Detect which cell encompasses the target text, then output its [X, Y] center coordinate. 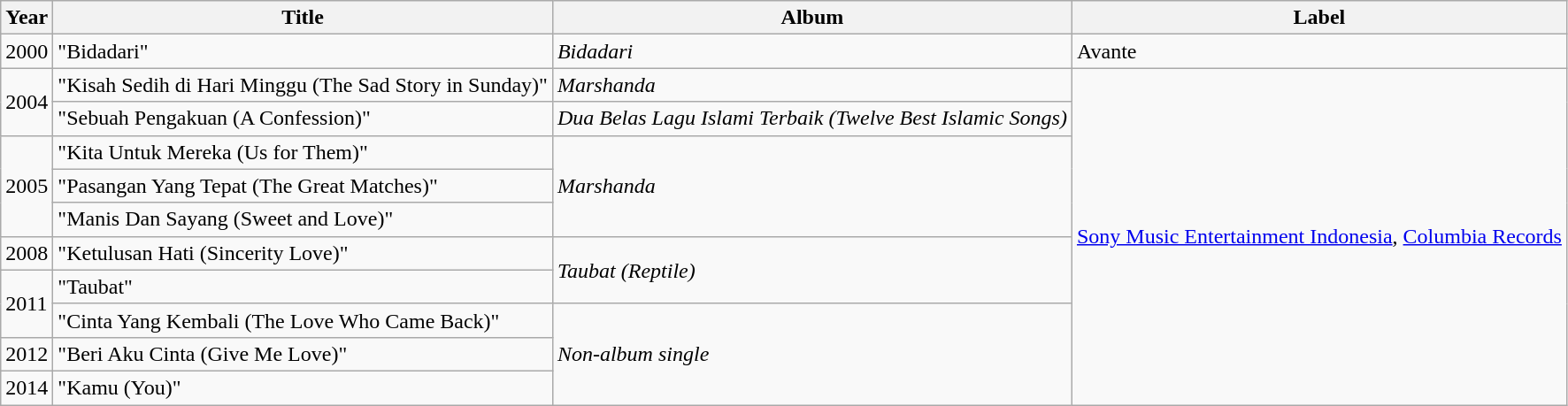
Dua Belas Lagu Islami Terbaik (Twelve Best Islamic Songs) [812, 119]
Sony Music Entertainment Indonesia, Columbia Records [1318, 237]
"Kita Untuk Mereka (Us for Them)" [303, 152]
"Pasangan Yang Tepat (The Great Matches)" [303, 186]
Title [303, 18]
Album [812, 18]
"Sebuah Pengakuan (A Confession)" [303, 119]
Year [27, 18]
2004 [27, 102]
"Manis Dan Sayang (Sweet and Love)" [303, 219]
"Taubat" [303, 287]
"Bidadari" [303, 51]
Non-album single [812, 354]
"Cinta Yang Kembali (The Love Who Came Back)" [303, 320]
2005 [27, 186]
2011 [27, 303]
"Beri Aku Cinta (Give Me Love)" [303, 354]
2008 [27, 253]
Label [1318, 18]
"Kisah Sedih di Hari Minggu (The Sad Story in Sunday)" [303, 85]
"Ketulusan Hati (Sincerity Love)" [303, 253]
2000 [27, 51]
Avante [1318, 51]
2014 [27, 387]
"Kamu (You)" [303, 387]
Taubat (Reptile) [812, 270]
2012 [27, 354]
Bidadari [812, 51]
